Search for the cell housing the specified text and yield its [x, y] center coordinate. 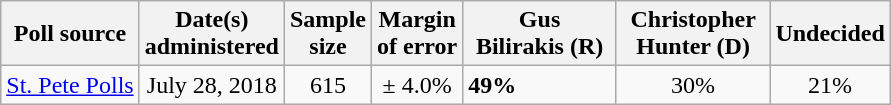
July 28, 2018 [212, 85]
615 [328, 85]
Undecided [830, 34]
± 4.0% [418, 85]
Poll source [70, 34]
ChristopherHunter (D) [693, 34]
GusBilirakis (R) [540, 34]
Marginof error [418, 34]
St. Pete Polls [70, 85]
Date(s)administered [212, 34]
30% [693, 85]
21% [830, 85]
49% [540, 85]
Samplesize [328, 34]
